For the text-containing cell, return its midpoint in (X, Y) coordinate format. 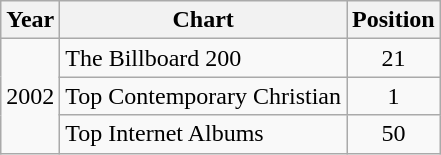
1 (393, 96)
Top Internet Albums (204, 134)
Year (30, 20)
2002 (30, 96)
Position (393, 20)
21 (393, 58)
50 (393, 134)
Top Contemporary Christian (204, 96)
The Billboard 200 (204, 58)
Chart (204, 20)
